Provide the [x, y] coordinate of the cell's center where the given text is located.  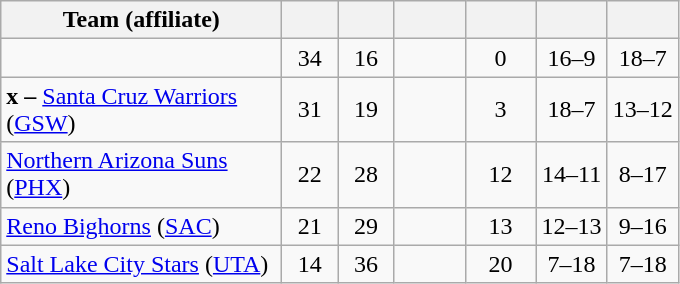
Reno Bighorns (SAC) [142, 226]
22 [310, 174]
13 [500, 226]
16–9 [572, 58]
Salt Lake City Stars (UTA) [142, 264]
13–12 [642, 110]
Northern Arizona Suns (PHX) [142, 174]
19 [366, 110]
36 [366, 264]
x – Santa Cruz Warriors (GSW) [142, 110]
16 [366, 58]
29 [366, 226]
8–17 [642, 174]
28 [366, 174]
14 [310, 264]
9–16 [642, 226]
12 [500, 174]
34 [310, 58]
14–11 [572, 174]
21 [310, 226]
3 [500, 110]
31 [310, 110]
0 [500, 58]
Team (affiliate) [142, 20]
20 [500, 264]
12–13 [572, 226]
